Detect which cell encompasses the target text, then output its [x, y] center coordinate. 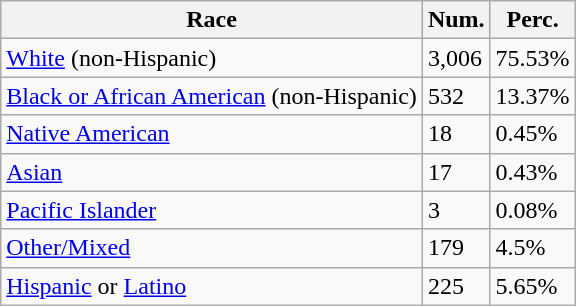
18 [456, 134]
179 [456, 248]
17 [456, 172]
13.37% [532, 96]
Perc. [532, 20]
532 [456, 96]
Native American [212, 134]
0.08% [532, 210]
Other/Mixed [212, 248]
Pacific Islander [212, 210]
0.45% [532, 134]
Num. [456, 20]
Asian [212, 172]
4.5% [532, 248]
Hispanic or Latino [212, 286]
225 [456, 286]
3,006 [456, 58]
3 [456, 210]
0.43% [532, 172]
Race [212, 20]
5.65% [532, 286]
White (non-Hispanic) [212, 58]
Black or African American (non-Hispanic) [212, 96]
75.53% [532, 58]
